Detect which cell encompasses the target text, then output its (x, y) center coordinate. 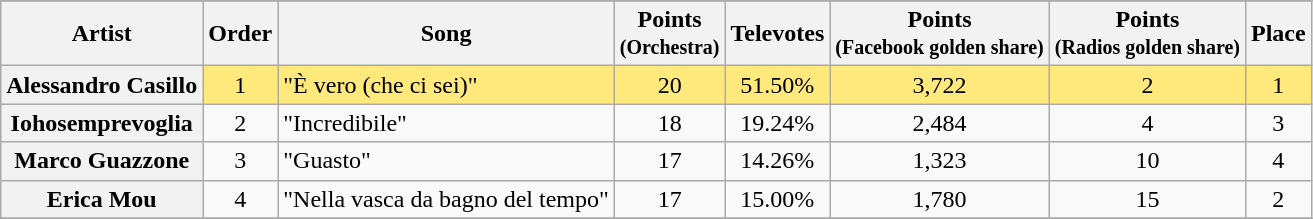
Erica Mou (102, 199)
Iohosemprevoglia (102, 123)
Televotes (778, 34)
3,722 (940, 85)
1,323 (940, 161)
19.24% (778, 123)
14.26% (778, 161)
Place (1278, 34)
Song (446, 34)
Points(Radios golden share) (1147, 34)
"Nella vasca da bagno del tempo" (446, 199)
"Guasto" (446, 161)
"Incredibile" (446, 123)
Points(Facebook golden share) (940, 34)
51.50% (778, 85)
15.00% (778, 199)
18 (670, 123)
20 (670, 85)
2,484 (940, 123)
Alessandro Casillo (102, 85)
Artist (102, 34)
10 (1147, 161)
15 (1147, 199)
Order (240, 34)
1,780 (940, 199)
Points(Orchestra) (670, 34)
"È vero (che ci sei)" (446, 85)
Marco Guazzone (102, 161)
